Output the (x, y) coordinate of the center of the cell containing the given text.  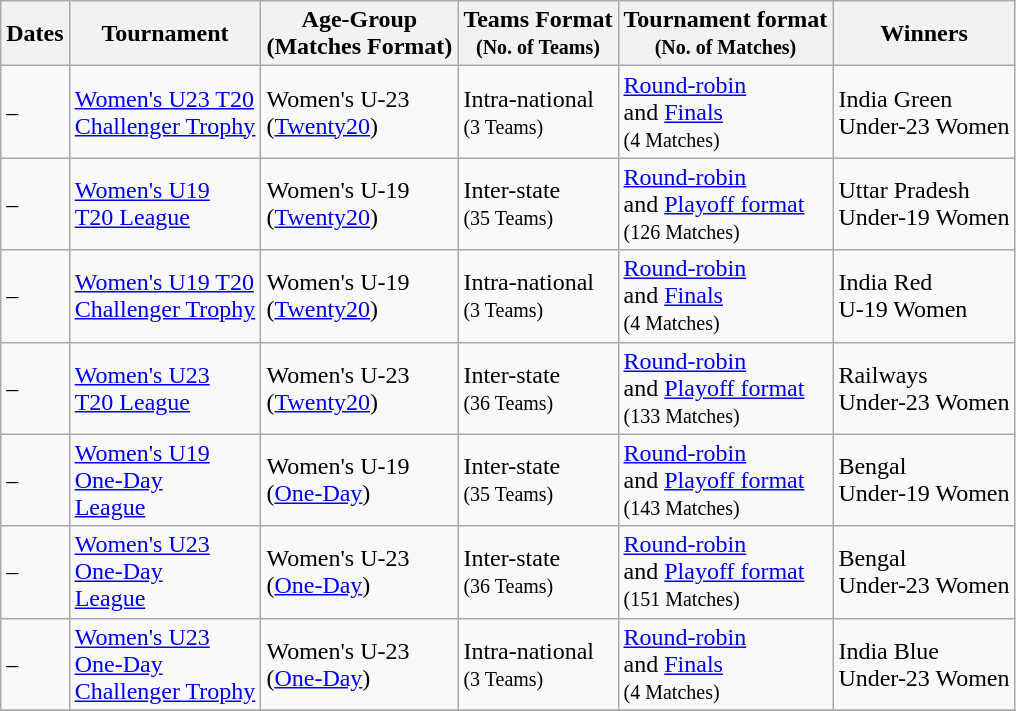
Tournament (165, 34)
Age-Group (Matches Format) (360, 34)
Bengal Under-19 Women (924, 480)
Women's U19 T20 League (165, 204)
Teams Format (No. of Teams) (538, 34)
Women's U23 T20 League (165, 388)
Women's U19 One-Day League (165, 480)
Winners (924, 34)
Tournament format (No. of Matches) (726, 34)
Round-robin and Playoff format(126 Matches) (726, 204)
Women's U-19(One-Day) (360, 480)
Uttar Pradesh Under-19 Women (924, 204)
Railways Under-23 Women (924, 388)
Women's U23 One-Day Challenger Trophy (165, 664)
Round-robin and Playoff format(133 Matches) (726, 388)
India Red U-19 Women (924, 296)
Dates (35, 34)
Round-robin and Playoff format(151 Matches) (726, 572)
India Green Under-23 Women (924, 112)
Women's U19 T20 Challenger Trophy (165, 296)
India Blue Under-23 Women (924, 664)
Round-robin and Playoff format(143 Matches) (726, 480)
Women's U23 T20 Challenger Trophy (165, 112)
Bengal Under-23 Women (924, 572)
Women's U23 One-Day League (165, 572)
